Return [X, Y] of the center of cell containing provided text 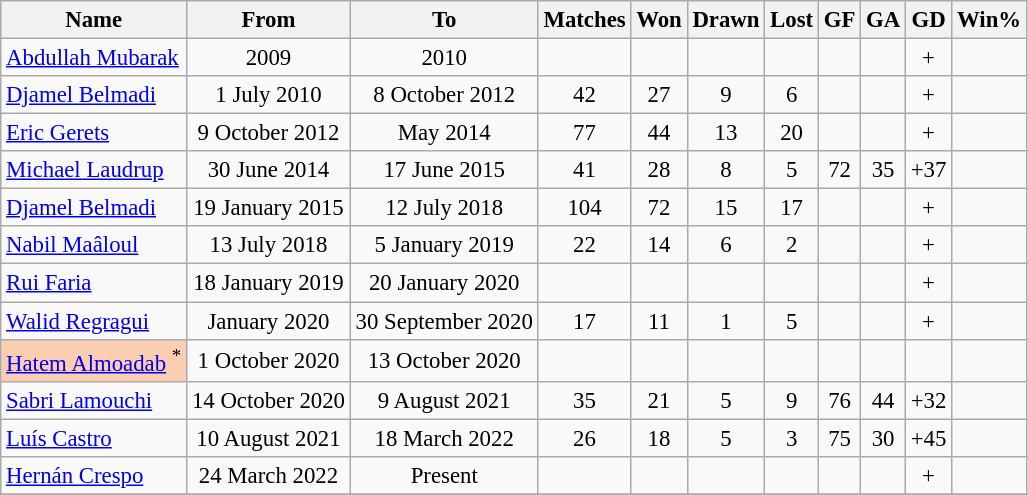
Luís Castro [94, 438]
19 January 2015 [269, 208]
Walid Regragui [94, 321]
13 [726, 133]
Name [94, 20]
+32 [928, 400]
41 [584, 170]
30 June 2014 [269, 170]
Michael Laudrup [94, 170]
Hatem Almoadab * [94, 360]
Rui Faria [94, 283]
1 July 2010 [269, 95]
3 [792, 438]
21 [659, 400]
2009 [269, 58]
Drawn [726, 20]
10 August 2021 [269, 438]
13 October 2020 [444, 360]
GA [884, 20]
May 2014 [444, 133]
104 [584, 208]
26 [584, 438]
18 January 2019 [269, 283]
Nabil Maâloul [94, 245]
30 September 2020 [444, 321]
Eric Gerets [94, 133]
30 [884, 438]
+37 [928, 170]
14 October 2020 [269, 400]
8 October 2012 [444, 95]
GD [928, 20]
17 June 2015 [444, 170]
Won [659, 20]
27 [659, 95]
24 March 2022 [269, 476]
76 [839, 400]
9 October 2012 [269, 133]
2 [792, 245]
Present [444, 476]
42 [584, 95]
77 [584, 133]
15 [726, 208]
1 [726, 321]
January 2020 [269, 321]
20 [792, 133]
28 [659, 170]
18 [659, 438]
+45 [928, 438]
22 [584, 245]
11 [659, 321]
To [444, 20]
Lost [792, 20]
14 [659, 245]
18 March 2022 [444, 438]
9 August 2021 [444, 400]
Abdullah Mubarak [94, 58]
13 July 2018 [269, 245]
2010 [444, 58]
20 January 2020 [444, 283]
Win% [990, 20]
Hernán Crespo [94, 476]
8 [726, 170]
1 October 2020 [269, 360]
GF [839, 20]
Sabri Lamouchi [94, 400]
75 [839, 438]
Matches [584, 20]
From [269, 20]
5 January 2019 [444, 245]
12 July 2018 [444, 208]
